Output the (x, y) coordinate of the center of the cell containing the given text.  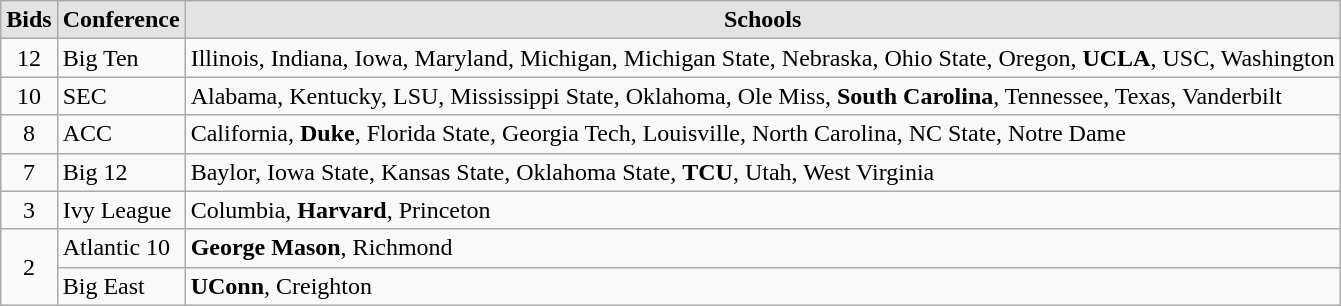
California, Duke, Florida State, Georgia Tech, Louisville, North Carolina, NC State, Notre Dame (762, 134)
George Mason, Richmond (762, 248)
Atlantic 10 (121, 248)
Bids (29, 20)
2 (29, 267)
Big Ten (121, 58)
Columbia, Harvard, Princeton (762, 210)
Big East (121, 286)
3 (29, 210)
ACC (121, 134)
Schools (762, 20)
8 (29, 134)
Big 12 (121, 172)
UConn, Creighton (762, 286)
Illinois, Indiana, Iowa, Maryland, Michigan, Michigan State, Nebraska, Ohio State, Oregon, UCLA, USC, Washington (762, 58)
Ivy League (121, 210)
12 (29, 58)
Conference (121, 20)
SEC (121, 96)
10 (29, 96)
Baylor, Iowa State, Kansas State, Oklahoma State, TCU, Utah, West Virginia (762, 172)
7 (29, 172)
Alabama, Kentucky, LSU, Mississippi State, Oklahoma, Ole Miss, South Carolina, Tennessee, Texas, Vanderbilt (762, 96)
